Extract the [X, Y] coordinate from the center of the cell holding the provided text.  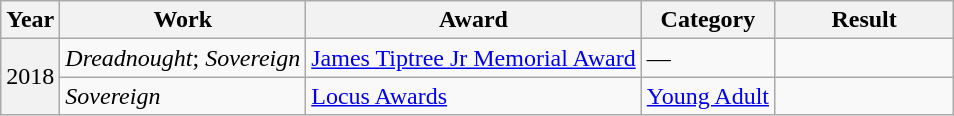
2018 [30, 77]
Result [864, 20]
Locus Awards [474, 96]
Work [183, 20]
Category [708, 20]
Young Adult [708, 96]
— [708, 58]
Sovereign [183, 96]
Year [30, 20]
James Tiptree Jr Memorial Award [474, 58]
Dreadnought; Sovereign [183, 58]
Award [474, 20]
